Find where the given text appears and provide that cell's center as [X, Y] coordinate. 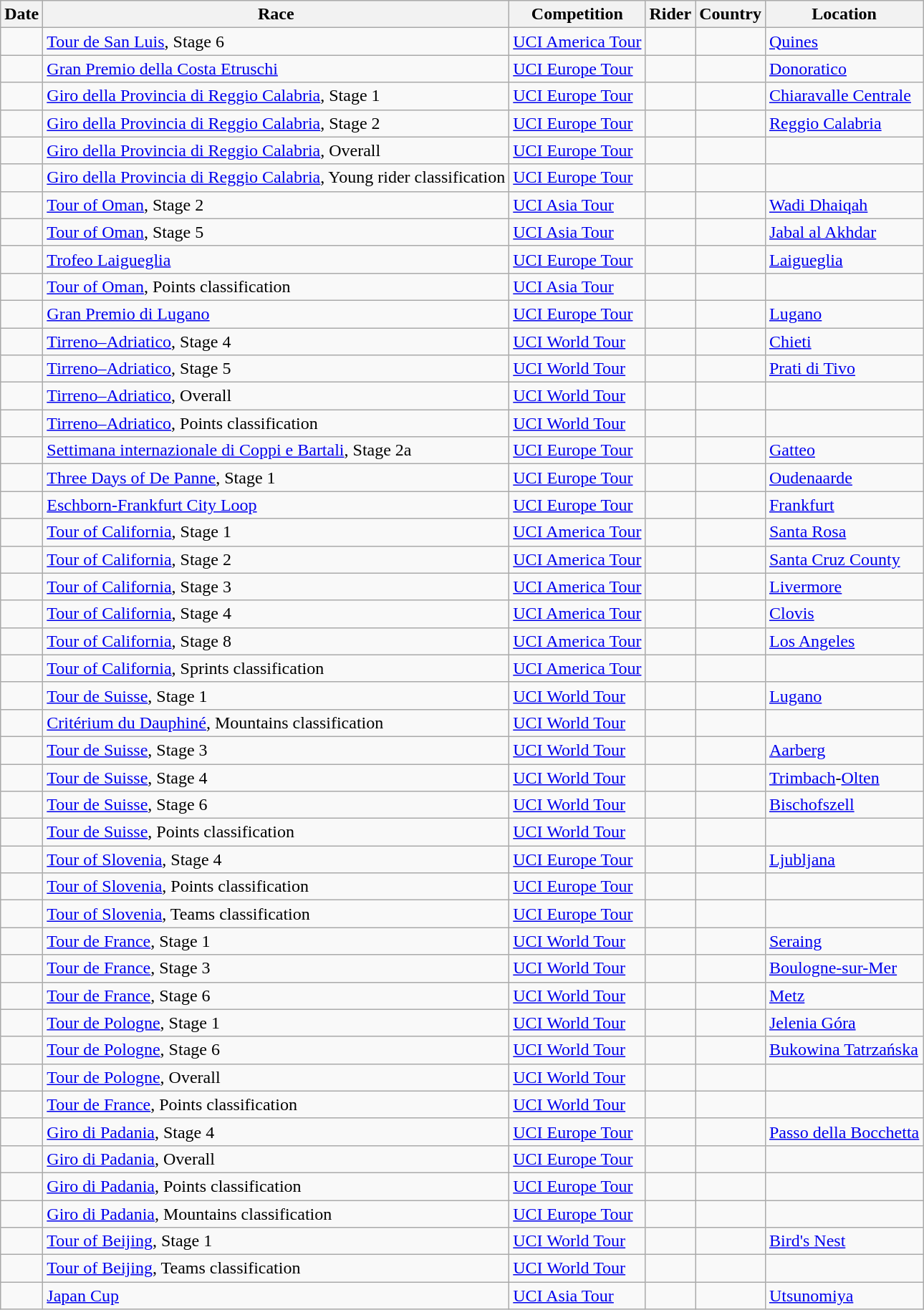
Los Angeles [844, 641]
Wadi Dhaiqah [844, 205]
Santa Cruz County [844, 559]
Gatteo [844, 451]
Competition [577, 14]
Reggio Calabria [844, 123]
Tour of Slovenia, Stage 4 [276, 859]
Aarberg [844, 750]
Country [731, 14]
Giro della Provincia di Reggio Calabria, Young rider classification [276, 178]
Jabal al Akhdar [844, 232]
Tour of California, Stage 4 [276, 614]
Bukowina Tatrzańska [844, 1050]
Metz [844, 996]
Tour de France, Stage 3 [276, 968]
Seraing [844, 941]
Frankfurt [844, 505]
Tour of Oman, Stage 2 [276, 205]
Tour de Suisse, Stage 1 [276, 695]
Tour de San Luis, Stage 6 [276, 42]
Tour de Suisse, Stage 3 [276, 750]
Tour of California, Stage 3 [276, 587]
Trimbach-Olten [844, 777]
Critérium du Dauphiné, Mountains classification [276, 723]
Tour de Pologne, Stage 6 [276, 1050]
Quines [844, 42]
Location [844, 14]
Date [21, 14]
Tirreno–Adriatico, Points classification [276, 423]
Ljubljana [844, 859]
Eschborn-Frankfurt City Loop [276, 505]
Jelenia Góra [844, 1023]
Tirreno–Adriatico, Overall [276, 396]
Tour of Slovenia, Teams classification [276, 914]
Giro di Padania, Overall [276, 1159]
Tour de Suisse, Stage 6 [276, 805]
Tirreno–Adriatico, Stage 4 [276, 342]
Livermore [844, 587]
Race [276, 14]
Tour of Beijing, Teams classification [276, 1268]
Japan Cup [276, 1296]
Bischofszell [844, 805]
Tour of California, Stage 1 [276, 532]
Trofeo Laigueglia [276, 259]
Giro della Provincia di Reggio Calabria, Overall [276, 150]
Giro di Padania, Stage 4 [276, 1132]
Three Days of De Panne, Stage 1 [276, 478]
Oudenaarde [844, 478]
Tour de France, Points classification [276, 1104]
Giro di Padania, Points classification [276, 1186]
Tour of Beijing, Stage 1 [276, 1241]
Laigueglia [844, 259]
Utsunomiya [844, 1296]
Tour of Oman, Stage 5 [276, 232]
Tour of Oman, Points classification [276, 286]
Chiaravalle Centrale [844, 96]
Tour de Suisse, Stage 4 [276, 777]
Prati di Tivo [844, 369]
Rider [670, 14]
Giro della Provincia di Reggio Calabria, Stage 2 [276, 123]
Boulogne-sur-Mer [844, 968]
Santa Rosa [844, 532]
Chieti [844, 342]
Tour de France, Stage 6 [276, 996]
Donoratico [844, 69]
Settimana internazionale di Coppi e Bartali, Stage 2a [276, 451]
Tour de France, Stage 1 [276, 941]
Gran Premio di Lugano [276, 314]
Tour de Pologne, Overall [276, 1077]
Tour of California, Stage 2 [276, 559]
Tour de Suisse, Points classification [276, 832]
Tour of California, Sprints classification [276, 668]
Gran Premio della Costa Etruschi [276, 69]
Tour of California, Stage 8 [276, 641]
Tour de Pologne, Stage 1 [276, 1023]
Clovis [844, 614]
Giro di Padania, Mountains classification [276, 1214]
Bird's Nest [844, 1241]
Giro della Provincia di Reggio Calabria, Stage 1 [276, 96]
Tirreno–Adriatico, Stage 5 [276, 369]
Passo della Bocchetta [844, 1132]
Tour of Slovenia, Points classification [276, 887]
